From the cell containing the given text, extract its center point as [x, y] coordinate. 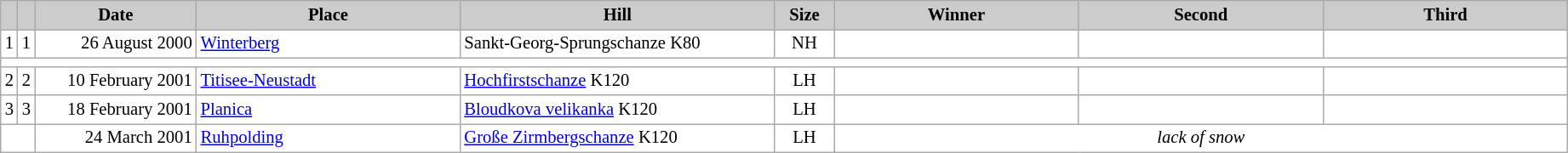
Second [1200, 14]
18 February 2001 [116, 110]
Third [1445, 14]
Date [116, 14]
Winner [957, 14]
Place [329, 14]
Hochfirstschanze K120 [617, 81]
Size [804, 14]
24 March 2001 [116, 138]
10 February 2001 [116, 81]
Hill [617, 14]
Winterberg [329, 43]
Bloudkova velikanka K120 [617, 110]
NH [804, 43]
Große Zirmbergschanze K120 [617, 138]
lack of snow [1201, 138]
Ruhpolding [329, 138]
Sankt-Georg-Sprungschanze K80 [617, 43]
26 August 2000 [116, 43]
Planica [329, 110]
Titisee-Neustadt [329, 81]
